Locate the cell with the specified text and output its [x, y] center coordinate. 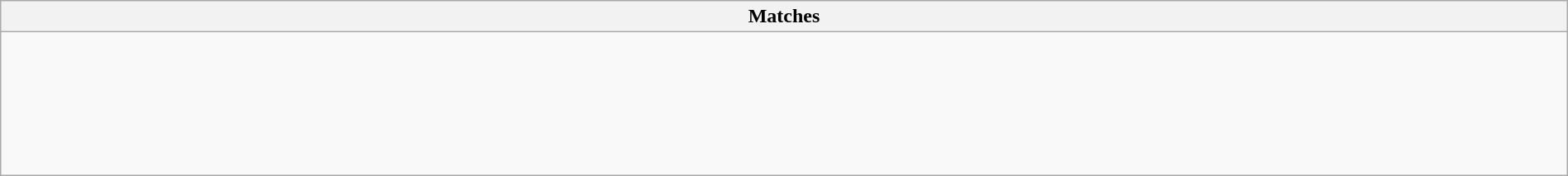
Matches [784, 17]
